Return [x, y] of the center of cell containing provided text 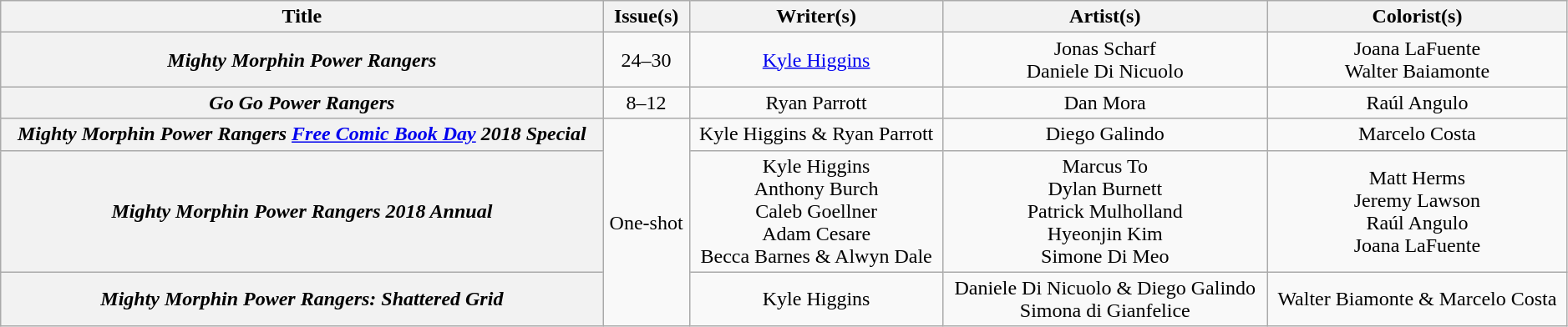
Dan Mora [1104, 103]
Matt HermsJeremy LawsonRaúl AnguloJoana LaFuente [1417, 211]
24–30 [647, 60]
Jonas ScharfDaniele Di Nicuolo [1104, 60]
Mighty Morphin Power Rangers Free Comic Book Day 2018 Special [302, 134]
Issue(s) [647, 17]
Ryan Parrott [816, 103]
Walter Biamonte & Marcelo Costa [1417, 299]
One-shot [647, 222]
Mighty Morphin Power Rangers [302, 60]
Diego Galindo [1104, 134]
Mighty Morphin Power Rangers: Shattered Grid [302, 299]
Joana LaFuenteWalter Baiamonte [1417, 60]
Go Go Power Rangers [302, 103]
Writer(s) [816, 17]
Artist(s) [1104, 17]
Kyle HigginsAnthony BurchCaleb GoellnerAdam CesareBecca Barnes & Alwyn Dale [816, 211]
Raúl Angulo [1417, 103]
8–12 [647, 103]
Marcus ToDylan BurnettPatrick MulhollandHyeonjin KimSimone Di Meo [1104, 211]
Marcelo Costa [1417, 134]
Colorist(s) [1417, 17]
Mighty Morphin Power Rangers 2018 Annual [302, 211]
Daniele Di Nicuolo & Diego GalindoSimona di Gianfelice [1104, 299]
Title [302, 17]
Kyle Higgins & Ryan Parrott [816, 134]
